Find where the given text appears and provide that cell's center as [X, Y] coordinate. 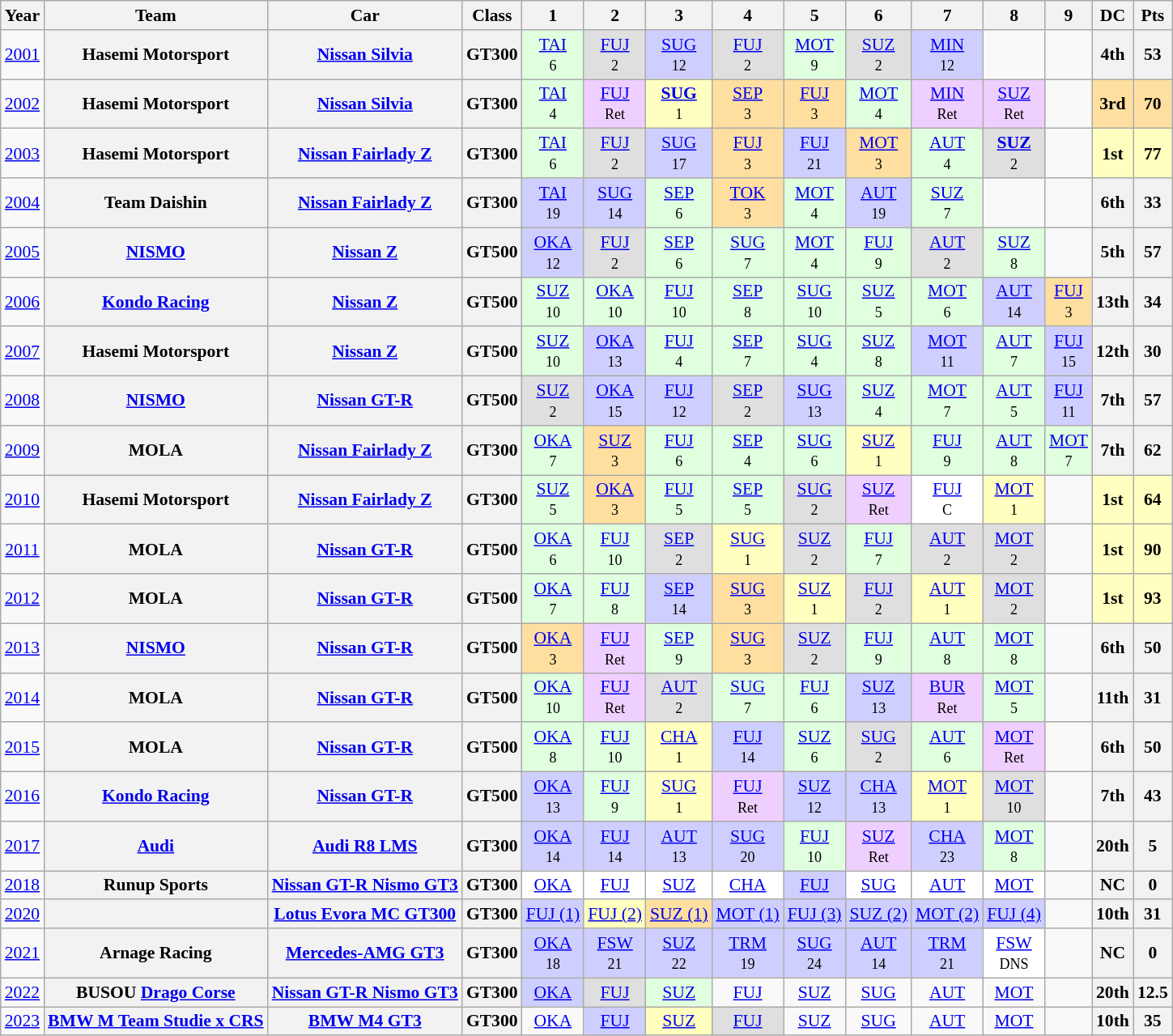
MOT10 [1014, 796]
2007 [23, 351]
2010 [23, 500]
SUZ3 [615, 450]
SEP5 [747, 500]
77 [1153, 154]
12.5 [1153, 992]
43 [1153, 796]
FUJ (2) [615, 915]
SUG4 [814, 351]
2015 [23, 748]
FSWDNS [1014, 953]
CHA23 [947, 847]
5th [1112, 253]
30 [1153, 351]
OKA8 [554, 748]
AUT1 [947, 599]
13th [1112, 301]
11th [1112, 698]
SUZ13 [878, 698]
FSW21 [615, 953]
MOTRet [1014, 748]
Arnage Racing [155, 953]
FUJ11 [1069, 401]
SEP7 [747, 351]
FUJ (4) [1014, 915]
4 [747, 15]
4th [1112, 55]
SUZ7 [947, 202]
2021 [23, 953]
BURRet [947, 698]
MOT3 [878, 154]
TAI4 [554, 104]
TOK3 [747, 202]
SUZ4 [878, 401]
90 [1153, 549]
2012 [23, 599]
2022 [23, 992]
TRM19 [747, 953]
TAI19 [554, 202]
8 [1014, 15]
BMW M4 GT3 [365, 1021]
Pts [1153, 15]
64 [1153, 500]
33 [1153, 202]
MOT5 [1014, 698]
SEP4 [747, 450]
Lotus Evora MC GT300 [365, 915]
3 [678, 15]
FUJ12 [678, 401]
MOT11 [947, 351]
AUT7 [1014, 351]
Mercedes-AMG GT3 [365, 953]
SUZ22 [678, 953]
Team [155, 15]
2017 [23, 847]
SUZ12 [814, 796]
FUJ7 [878, 549]
Team Daishin [155, 202]
2001 [23, 55]
FUJ15 [1069, 351]
AUT13 [678, 847]
Runup Sports [155, 885]
2014 [23, 698]
SUG17 [678, 154]
CHA13 [878, 796]
FUJ8 [615, 599]
BUSOU Drago Corse [155, 992]
70 [1153, 104]
7 [947, 15]
34 [1153, 301]
1 [554, 15]
53 [1153, 55]
SEP8 [747, 301]
TRM21 [947, 953]
BMW M Team Studie x CRS [155, 1021]
SUZ (2) [878, 915]
FUJ21 [814, 154]
2023 [23, 1021]
OKA18 [554, 953]
93 [1153, 599]
FUJ (1) [554, 915]
SEP14 [678, 599]
12th [1112, 351]
SUZ (1) [678, 915]
FUJ (3) [814, 915]
SEP9 [678, 647]
FUJ4 [678, 351]
SUG14 [615, 202]
OKA6 [554, 549]
2008 [23, 401]
Class [492, 15]
MOT (1) [747, 915]
2018 [23, 885]
FUJ5 [678, 500]
AUT6 [947, 748]
MOT9 [814, 55]
2002 [23, 104]
AUT19 [878, 202]
2020 [23, 915]
OKA14 [554, 847]
CHA [747, 885]
AUT5 [1014, 401]
MINRet [947, 104]
SEP3 [747, 104]
SUG12 [678, 55]
OKA15 [615, 401]
2006 [23, 301]
2005 [23, 253]
OKA12 [554, 253]
SUG10 [814, 301]
3rd [1112, 104]
2009 [23, 450]
2004 [23, 202]
CHA1 [678, 748]
FUJC [947, 500]
35 [1153, 1021]
6 [878, 15]
Year [23, 15]
2 [615, 15]
MOT6 [947, 301]
DC [1112, 15]
2011 [23, 549]
SUG24 [814, 953]
Car [365, 15]
SUG13 [814, 401]
Audi R8 LMS [365, 847]
MOT (2) [947, 915]
SUG6 [814, 450]
SUZ6 [814, 748]
62 [1153, 450]
SUG20 [747, 847]
MIN12 [947, 55]
Audi [155, 847]
AUT4 [947, 154]
2013 [23, 647]
2003 [23, 154]
2016 [23, 796]
9 [1069, 15]
